Extract the [X, Y] coordinate from the center of the cell holding the provided text.  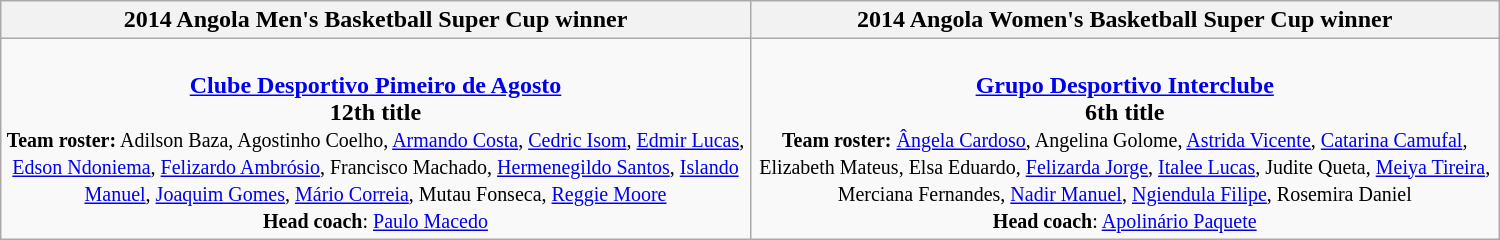
2014 Angola Women's Basketball Super Cup winner [1124, 20]
2014 Angola Men's Basketball Super Cup winner [376, 20]
